Return the (x, y) coordinate for the center point of the cell that contains the specified text.  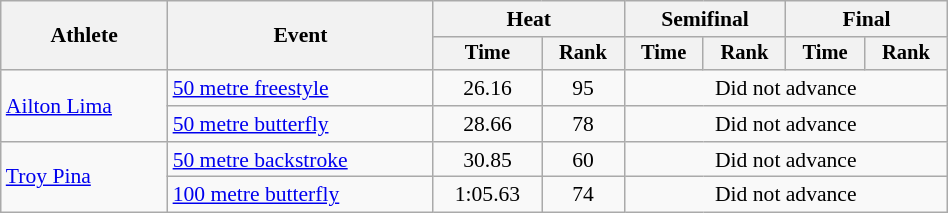
74 (584, 195)
Athlete (84, 36)
Event (301, 36)
26.16 (487, 88)
100 metre butterfly (301, 195)
60 (584, 160)
Ailton Lima (84, 106)
50 metre freestyle (301, 88)
50 metre backstroke (301, 160)
95 (584, 88)
28.66 (487, 124)
Heat (528, 19)
Semifinal (704, 19)
Troy Pina (84, 178)
1:05.63 (487, 195)
Final (867, 19)
50 metre butterfly (301, 124)
30.85 (487, 160)
78 (584, 124)
